Provide the (x, y) coordinate of the cell's center where the given text is located.  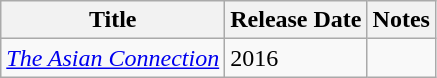
2016 (296, 58)
Notes (401, 20)
The Asian Connection (113, 58)
Release Date (296, 20)
Title (113, 20)
